Search for the cell housing the specified text and yield its [x, y] center coordinate. 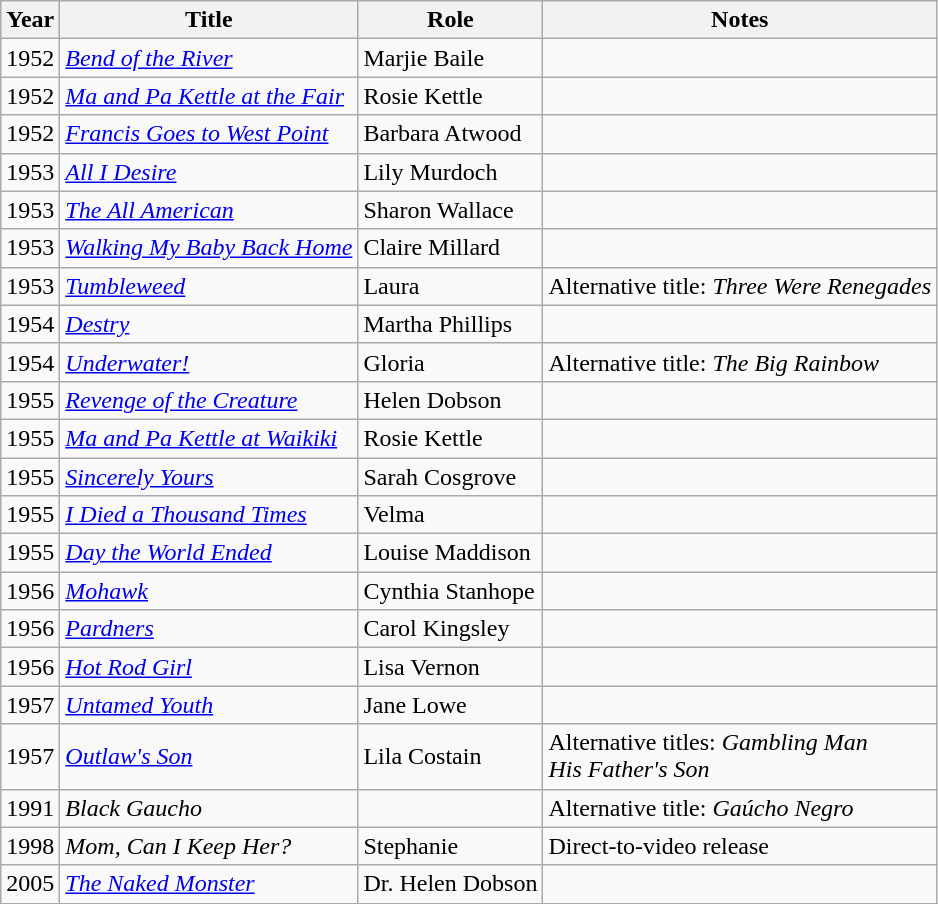
Velma [450, 515]
Untamed Youth [209, 705]
Revenge of the Creature [209, 400]
Bend of the River [209, 58]
Barbara Atwood [450, 134]
I Died a Thousand Times [209, 515]
Pardners [209, 629]
All I Desire [209, 172]
Direct-to-video release [740, 846]
Laura [450, 286]
1998 [30, 846]
Louise Maddison [450, 553]
Lila Costain [450, 756]
Stephanie [450, 846]
Francis Goes to West Point [209, 134]
Mom, Can I Keep Her? [209, 846]
The Naked Monster [209, 884]
Black Gaucho [209, 808]
Notes [740, 20]
2005 [30, 884]
1991 [30, 808]
Tumbleweed [209, 286]
Lily Murdoch [450, 172]
Dr. Helen Dobson [450, 884]
Mohawk [209, 591]
Cynthia Stanhope [450, 591]
Claire Millard [450, 248]
Gloria [450, 362]
Sincerely Yours [209, 477]
Lisa Vernon [450, 667]
Walking My Baby Back Home [209, 248]
Alternative title: Three Were Renegades [740, 286]
Marjie Baile [450, 58]
Jane Lowe [450, 705]
Day the World Ended [209, 553]
The All American [209, 210]
Martha Phillips [450, 324]
Ma and Pa Kettle at the Fair [209, 96]
Alternative title: Gaúcho Negro [740, 808]
Sarah Cosgrove [450, 477]
Role [450, 20]
Sharon Wallace [450, 210]
Hot Rod Girl [209, 667]
Destry [209, 324]
Title [209, 20]
Carol Kingsley [450, 629]
Helen Dobson [450, 400]
Year [30, 20]
Underwater! [209, 362]
Ma and Pa Kettle at Waikiki [209, 438]
Alternative title: The Big Rainbow [740, 362]
Alternative titles: Gambling ManHis Father's Son [740, 756]
Outlaw's Son [209, 756]
